For the text-containing cell, return its midpoint in (X, Y) coordinate format. 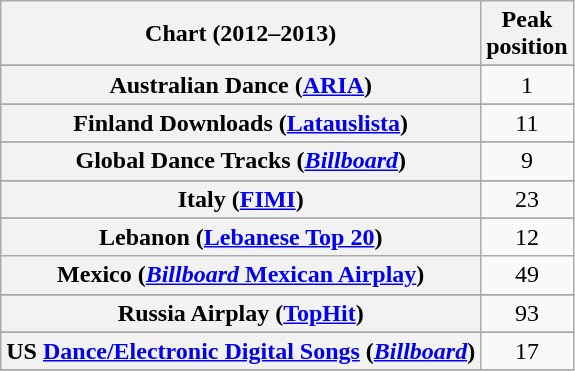
1 (527, 85)
Finland Downloads (Latauslista) (241, 123)
US Dance/Electronic Digital Songs (Billboard) (241, 351)
17 (527, 351)
Global Dance Tracks (Billboard) (241, 161)
Peak position (527, 34)
49 (527, 275)
Lebanon (Lebanese Top 20) (241, 237)
11 (527, 123)
23 (527, 199)
Australian Dance (ARIA) (241, 85)
93 (527, 313)
9 (527, 161)
12 (527, 237)
Russia Airplay (TopHit) (241, 313)
Chart (2012–2013) (241, 34)
Mexico (Billboard Mexican Airplay) (241, 275)
Italy (FIMI) (241, 199)
